Return the [x, y] coordinate for the center point of the cell that contains the specified text.  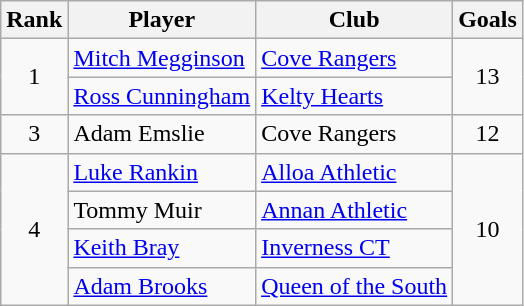
Ross Cunningham [162, 96]
Kelty Hearts [354, 96]
Player [162, 20]
Luke Rankin [162, 172]
13 [488, 77]
Annan Athletic [354, 210]
1 [34, 77]
Adam Brooks [162, 286]
Adam Emslie [162, 134]
Keith Bray [162, 248]
4 [34, 229]
Queen of the South [354, 286]
12 [488, 134]
3 [34, 134]
Alloa Athletic [354, 172]
Club [354, 20]
Rank [34, 20]
10 [488, 229]
Mitch Megginson [162, 58]
Tommy Muir [162, 210]
Goals [488, 20]
Inverness CT [354, 248]
